Output the [X, Y] coordinate of the center of the cell containing the given text.  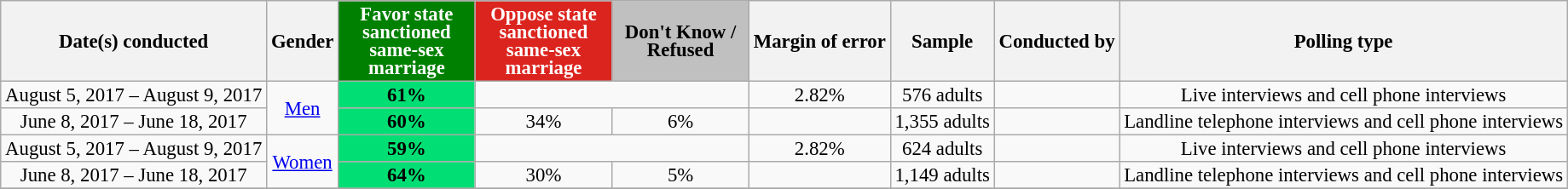
6% [680, 122]
34% [544, 122]
1,149 adults [942, 175]
Women [303, 162]
5% [680, 175]
Margin of error [819, 41]
576 adults [942, 95]
Men [303, 109]
Polling type [1344, 41]
59% [408, 149]
624 adults [942, 149]
1,355 adults [942, 122]
Oppose state sanctioned same-sex marriage [544, 41]
Favor state sanctioned same-sex marriage [408, 41]
60% [408, 122]
Conducted by [1057, 41]
Sample [942, 41]
Gender [303, 41]
30% [544, 175]
Don't Know / Refused [680, 41]
64% [408, 175]
61% [408, 95]
Date(s) conducted [134, 41]
